Locate the cell with the specified text and output its [X, Y] center coordinate. 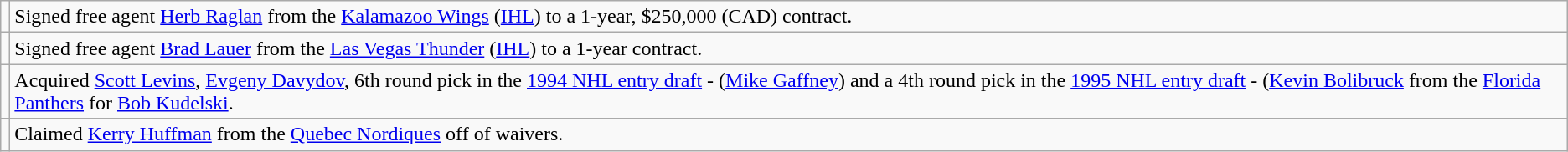
Claimed Kerry Huffman from the Quebec Nordiques off of waivers. [789, 134]
Signed free agent Brad Lauer from the Las Vegas Thunder (IHL) to a 1-year contract. [789, 48]
Signed free agent Herb Raglan from the Kalamazoo Wings (IHL) to a 1-year, $250,000 (CAD) contract. [789, 17]
